Return [x, y] of the center of cell containing provided text 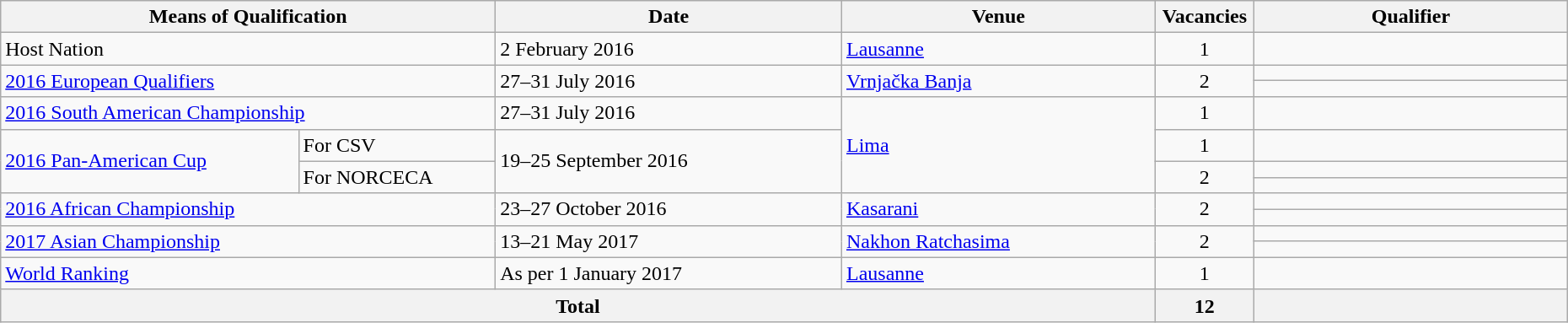
2016 Pan-American Cup [150, 161]
As per 1 January 2017 [669, 273]
19–25 September 2016 [669, 161]
13–21 May 2017 [669, 241]
Nakhon Ratchasima [998, 241]
2016 European Qualifiers [248, 81]
Lima [998, 145]
2016 South American Championship [248, 113]
Means of Qualification [248, 17]
2 February 2016 [669, 49]
Venue [998, 17]
Kasarani [998, 209]
For NORCECA [397, 177]
Total [578, 305]
Vacancies [1204, 17]
Host Nation [248, 49]
For CSV [397, 145]
12 [1204, 305]
23–27 October 2016 [669, 209]
2017 Asian Championship [248, 241]
Date [669, 17]
Vrnjačka Banja [998, 81]
Qualifier [1411, 17]
World Ranking [248, 273]
2016 African Championship [248, 209]
